Return [x, y] of the center of cell containing provided text 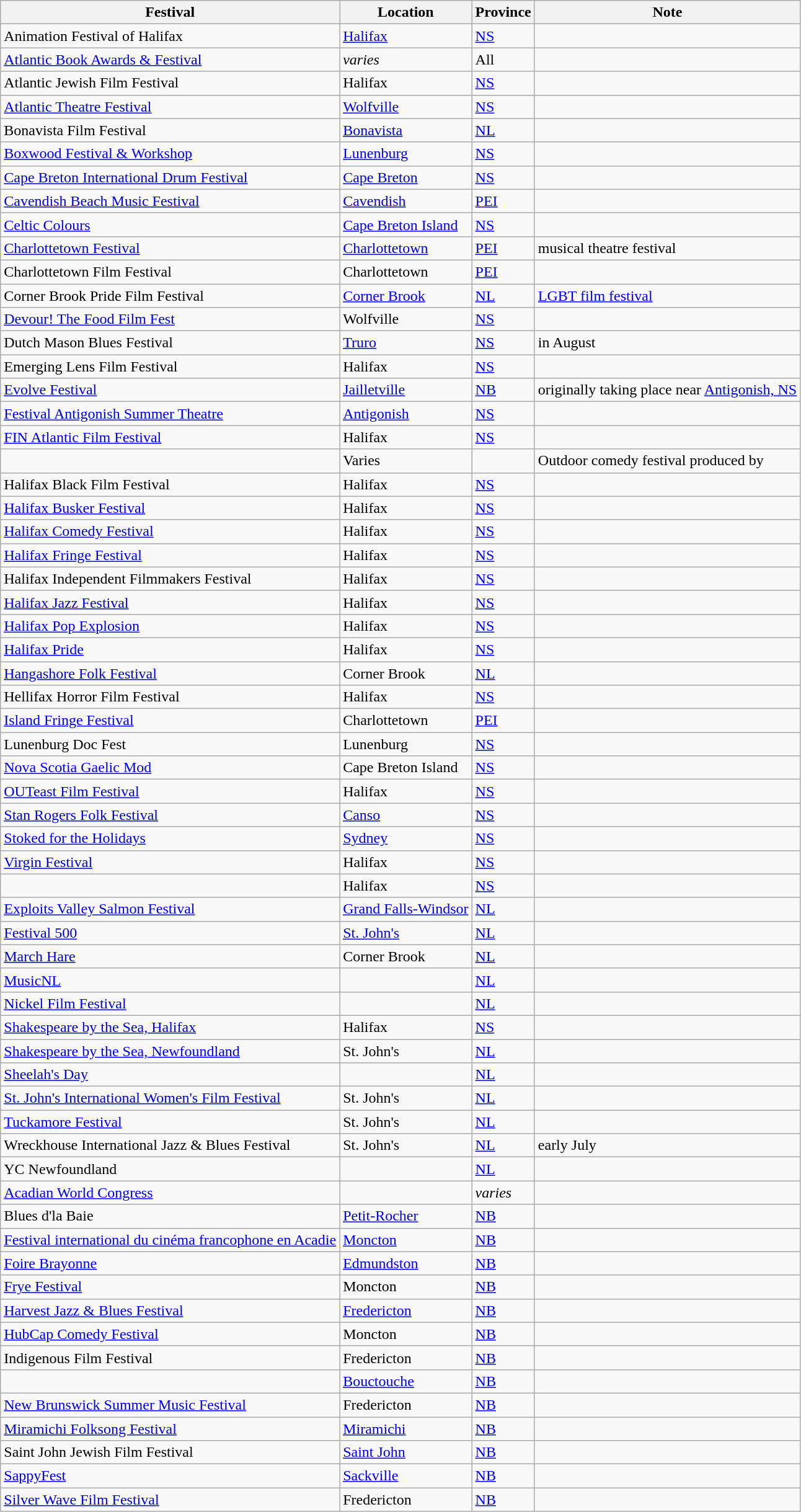
Acadian World Congress [170, 1193]
Charlottetown Festival [170, 248]
Halifax Busker Festival [170, 508]
Province [503, 12]
Festival [170, 12]
Edmundston [405, 1263]
All [503, 60]
Saint John Jewish Film Festival [170, 1452]
Festival international du cinéma francophone en Acadie [170, 1240]
March Hare [170, 956]
Atlantic Book Awards & Festival [170, 60]
Nickel Film Festival [170, 1003]
Silver Wave Film Festival [170, 1500]
Foire Brayonne [170, 1263]
FIN Atlantic Film Festival [170, 437]
Dutch Mason Blues Festival [170, 343]
Atlantic Jewish Film Festival [170, 83]
Hellifax Horror Film Festival [170, 697]
Cavendish Beach Music Festival [170, 201]
Island Fringe Festival [170, 721]
Saint John [405, 1452]
in August [667, 343]
musical theatre festival [667, 248]
Bonavista [405, 130]
Halifax Fringe Festival [170, 555]
Evolve Festival [170, 390]
Cape Breton [405, 177]
Tuckamore Festival [170, 1122]
Festival 500 [170, 933]
Charlottetown Film Festival [170, 272]
Stan Rogers Folk Festival [170, 815]
New Brunswick Summer Music Festival [170, 1405]
Note [667, 12]
Corner Brook Pride Film Festival [170, 296]
MusicNL [170, 980]
YC Newfoundland [170, 1169]
LGBT film festival [667, 296]
Varies [405, 461]
Exploits Valley Salmon Festival [170, 909]
Location [405, 12]
Wreckhouse International Jazz & Blues Festival [170, 1145]
Bonavista Film Festival [170, 130]
Sackville [405, 1476]
Shakespeare by the Sea, Newfoundland [170, 1051]
Shakespeare by the Sea, Halifax [170, 1027]
Animation Festival of Halifax [170, 36]
Halifax Independent Filmmakers Festival [170, 579]
SappyFest [170, 1476]
Virgin Festival [170, 862]
Petit-Rocher [405, 1216]
Canso [405, 815]
Sheelah's Day [170, 1075]
Atlantic Theatre Festival [170, 107]
OUTeast Film Festival [170, 791]
Indigenous Film Festival [170, 1358]
Halifax Black Film Festival [170, 484]
Hangashore Folk Festival [170, 673]
St. John's International Women's Film Festival [170, 1098]
Outdoor comedy festival produced by [667, 461]
Truro [405, 343]
Emerging Lens Film Festival [170, 367]
Jailletville [405, 390]
Cape Breton International Drum Festival [170, 177]
Bouctouche [405, 1381]
early July [667, 1145]
Celtic Colours [170, 225]
Boxwood Festival & Workshop [170, 154]
originally taking place near Antigonish, NS [667, 390]
Nova Scotia Gaelic Mod [170, 768]
Blues d'la Baie [170, 1216]
Sydney [405, 838]
Harvest Jazz & Blues Festival [170, 1310]
Devour! The Food Film Fest [170, 319]
Cavendish [405, 201]
Grand Falls-Windsor [405, 909]
Lunenburg Doc Fest [170, 744]
Miramichi [405, 1428]
Miramichi Folksong Festival [170, 1428]
Antigonish [405, 414]
Frye Festival [170, 1287]
Festival Antigonish Summer Theatre [170, 414]
HubCap Comedy Festival [170, 1334]
Stoked for the Holidays [170, 838]
Halifax Jazz Festival [170, 602]
Halifax Pride [170, 649]
Halifax Comedy Festival [170, 531]
Halifax Pop Explosion [170, 626]
